Identify which cell holds the provided text, then report its [x, y] central coordinate. 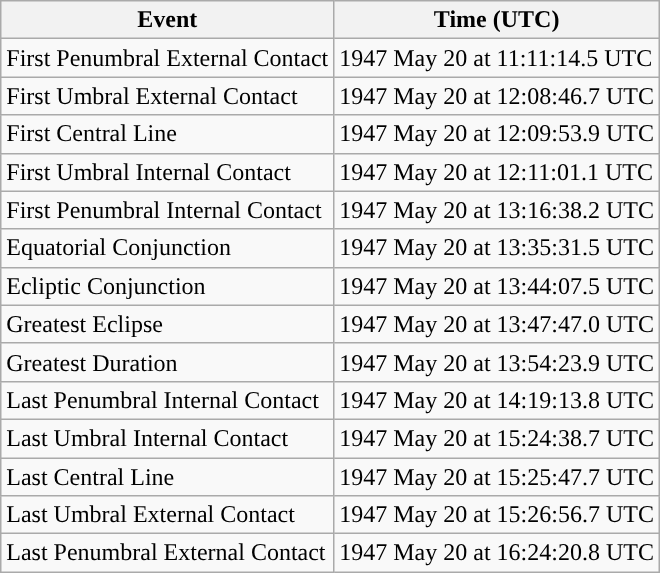
1947 May 20 at 15:24:38.7 UTC [497, 438]
1947 May 20 at 15:26:56.7 UTC [497, 515]
Last Penumbral External Contact [168, 553]
First Umbral External Contact [168, 96]
Last Umbral External Contact [168, 515]
1947 May 20 at 16:24:20.8 UTC [497, 553]
Greatest Eclipse [168, 324]
First Penumbral External Contact [168, 58]
1947 May 20 at 11:11:14.5 UTC [497, 58]
Last Central Line [168, 477]
Last Umbral Internal Contact [168, 438]
1947 May 20 at 14:19:13.8 UTC [497, 400]
1947 May 20 at 12:09:53.9 UTC [497, 134]
1947 May 20 at 12:11:01.1 UTC [497, 172]
First Penumbral Internal Contact [168, 210]
Time (UTC) [497, 20]
Event [168, 20]
Ecliptic Conjunction [168, 286]
First Central Line [168, 134]
1947 May 20 at 13:35:31.5 UTC [497, 248]
Greatest Duration [168, 362]
1947 May 20 at 13:16:38.2 UTC [497, 210]
1947 May 20 at 12:08:46.7 UTC [497, 96]
Equatorial Conjunction [168, 248]
1947 May 20 at 15:25:47.7 UTC [497, 477]
1947 May 20 at 13:44:07.5 UTC [497, 286]
1947 May 20 at 13:54:23.9 UTC [497, 362]
Last Penumbral Internal Contact [168, 400]
1947 May 20 at 13:47:47.0 UTC [497, 324]
First Umbral Internal Contact [168, 172]
